Extract the (X, Y) coordinate from the center of the cell holding the provided text.  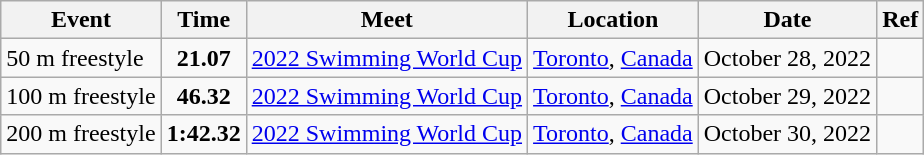
Ref (900, 20)
Event (81, 20)
Location (614, 20)
Time (204, 20)
October 28, 2022 (787, 58)
1:42.32 (204, 134)
200 m freestyle (81, 134)
100 m freestyle (81, 96)
21.07 (204, 58)
50 m freestyle (81, 58)
46.32 (204, 96)
October 30, 2022 (787, 134)
Meet (386, 20)
October 29, 2022 (787, 96)
Date (787, 20)
